Capture the cell that displays the provided text and extract its (x, y) central coordinate. 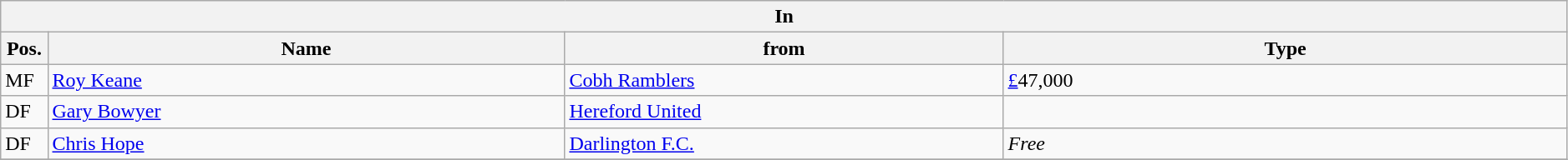
£47,000 (1285, 80)
Gary Bowyer (306, 112)
from (784, 48)
Roy Keane (306, 80)
MF (24, 80)
Hereford United (784, 112)
Name (306, 48)
Chris Hope (306, 143)
Free (1285, 143)
In (784, 17)
Pos. (24, 48)
Type (1285, 48)
Darlington F.C. (784, 143)
Cobh Ramblers (784, 80)
